Detect which cell encompasses the target text, then output its [X, Y] center coordinate. 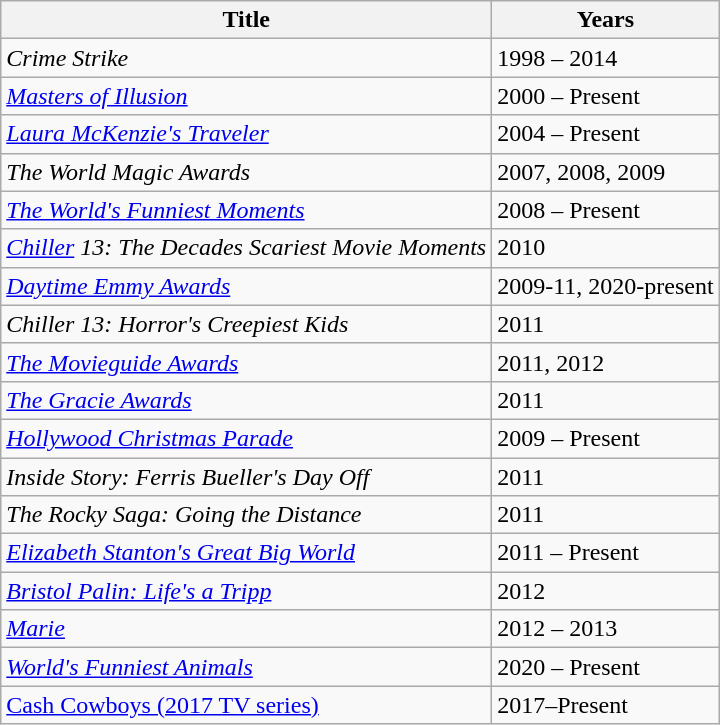
Chiller 13: The Decades Scariest Movie Moments [246, 248]
2012 – 2013 [606, 629]
Bristol Palin: Life's a Tripp [246, 591]
Inside Story: Ferris Bueller's Day Off [246, 477]
Cash Cowboys (2017 TV series) [246, 705]
Laura McKenzie's Traveler [246, 134]
2007, 2008, 2009 [606, 172]
2000 – Present [606, 96]
Years [606, 20]
2011 – Present [606, 553]
The Gracie Awards [246, 400]
The World Magic Awards [246, 172]
2008 – Present [606, 210]
Marie [246, 629]
Masters of Illusion [246, 96]
Elizabeth Stanton's Great Big World [246, 553]
2020 – Present [606, 667]
1998 – 2014 [606, 58]
World's Funniest Animals [246, 667]
Title [246, 20]
2017–Present [606, 705]
2010 [606, 248]
The Movieguide Awards [246, 362]
2009 – Present [606, 438]
Chiller 13: Horror's Creepiest Kids [246, 324]
2004 – Present [606, 134]
2009-11, 2020-present [606, 286]
2012 [606, 591]
2011, 2012 [606, 362]
The Rocky Saga: Going the Distance [246, 515]
Hollywood Christmas Parade [246, 438]
Daytime Emmy Awards [246, 286]
The World's Funniest Moments [246, 210]
Crime Strike [246, 58]
